Detect which cell encompasses the target text, then output its [x, y] center coordinate. 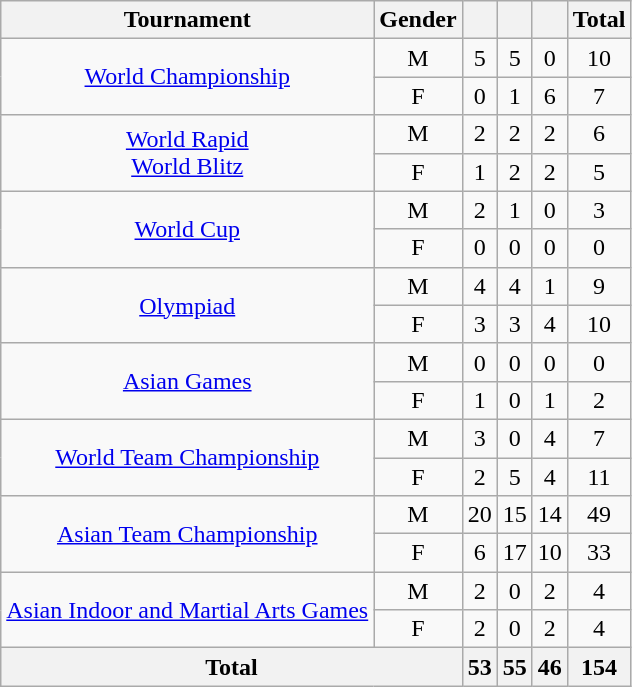
53 [480, 667]
World RapidWorld Blitz [188, 153]
Asian Team Championship [188, 534]
154 [599, 667]
World Team Championship [188, 457]
Olympiad [188, 305]
Asian Games [188, 381]
46 [550, 667]
33 [599, 553]
9 [599, 286]
World Cup [188, 229]
Tournament [188, 20]
World Championship [188, 77]
14 [550, 515]
Gender [418, 20]
Asian Indoor and Martial Arts Games [188, 610]
11 [599, 477]
55 [514, 667]
49 [599, 515]
17 [514, 553]
15 [514, 515]
20 [480, 515]
